Search for the cell housing the specified text and yield its [x, y] center coordinate. 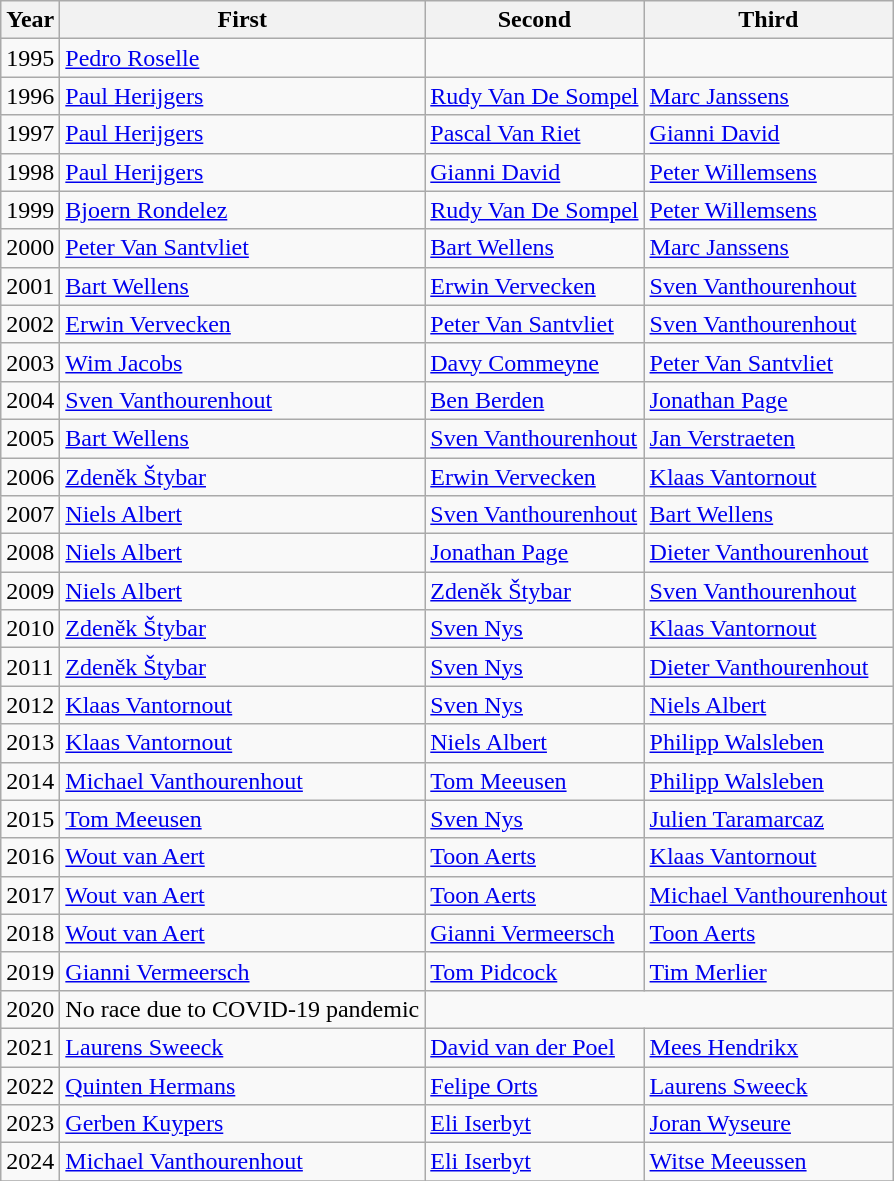
Year [30, 20]
1999 [30, 210]
Joran Wyseure [768, 1124]
2009 [30, 591]
2004 [30, 400]
Ben Berden [534, 400]
2018 [30, 933]
2012 [30, 705]
Pedro Roselle [242, 58]
Davy Commeyne [534, 362]
2008 [30, 553]
Julien Taramarcaz [768, 819]
Bjoern Rondelez [242, 210]
Witse Meeussen [768, 1162]
2016 [30, 857]
1998 [30, 172]
2020 [30, 1009]
2014 [30, 781]
1997 [30, 134]
2002 [30, 324]
First [242, 20]
2024 [30, 1162]
Felipe Orts [534, 1085]
2003 [30, 362]
Wim Jacobs [242, 362]
Tim Merlier [768, 971]
Jan Verstraeten [768, 438]
2023 [30, 1124]
No race due to COVID-19 pandemic [242, 1009]
2013 [30, 743]
Mees Hendrikx [768, 1047]
2000 [30, 248]
2021 [30, 1047]
2017 [30, 895]
2011 [30, 667]
2022 [30, 1085]
Pascal Van Riet [534, 134]
1996 [30, 96]
2006 [30, 477]
Second [534, 20]
Tom Pidcock [534, 971]
1995 [30, 58]
2007 [30, 515]
2005 [30, 438]
2010 [30, 629]
2019 [30, 971]
Gerben Kuypers [242, 1124]
Third [768, 20]
2015 [30, 819]
2001 [30, 286]
David van der Poel [534, 1047]
Quinten Hermans [242, 1085]
